Find where the given text appears and provide that cell's center as (x, y) coordinate. 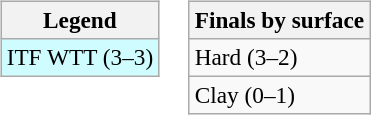
Finals by surface (279, 20)
ITF WTT (3–3) (80, 57)
Legend (80, 20)
Clay (0–1) (279, 95)
Hard (3–2) (279, 57)
